Return [X, Y] of the center of cell containing provided text 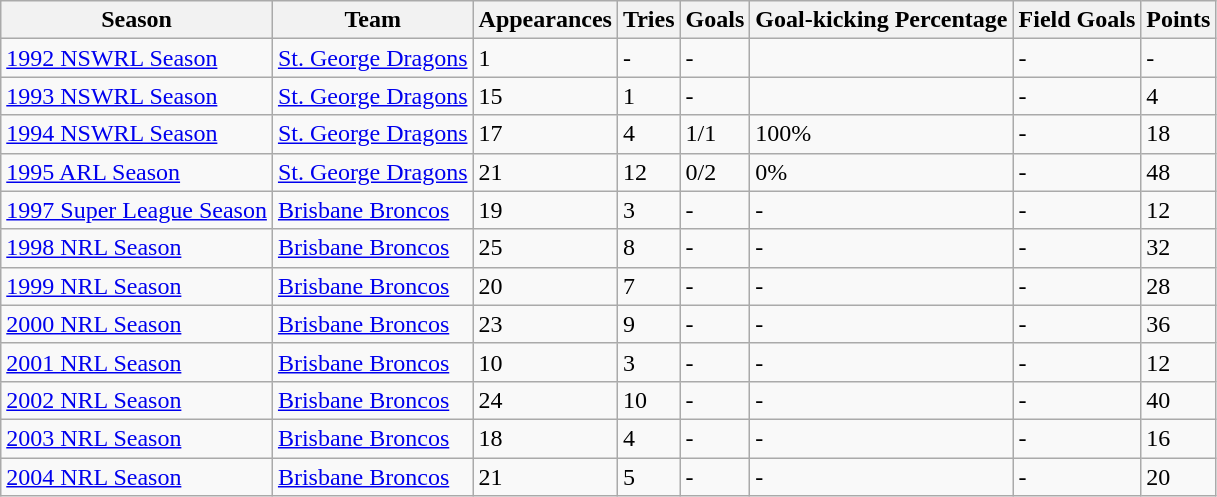
0/2 [715, 172]
1995 ARL Season [137, 172]
19 [545, 210]
Season [137, 20]
Tries [648, 20]
7 [648, 286]
40 [1178, 400]
2000 NRL Season [137, 324]
2003 NRL Season [137, 438]
1993 NSWRL Season [137, 96]
Team [372, 20]
Appearances [545, 20]
23 [545, 324]
32 [1178, 248]
100% [882, 134]
5 [648, 477]
2001 NRL Season [137, 362]
28 [1178, 286]
1992 NSWRL Season [137, 58]
1/1 [715, 134]
0% [882, 172]
1994 NSWRL Season [137, 134]
1998 NRL Season [137, 248]
2002 NRL Season [137, 400]
25 [545, 248]
1999 NRL Season [137, 286]
8 [648, 248]
Goals [715, 20]
17 [545, 134]
16 [1178, 438]
15 [545, 96]
Points [1178, 20]
Field Goals [1077, 20]
9 [648, 324]
36 [1178, 324]
48 [1178, 172]
2004 NRL Season [137, 477]
Goal-kicking Percentage [882, 20]
1997 Super League Season [137, 210]
24 [545, 400]
